Provide the (X, Y) coordinate of the cell's center where the given text is located.  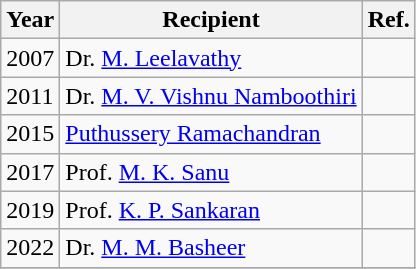
2022 (30, 248)
2011 (30, 96)
Prof. M. K. Sanu (211, 172)
2015 (30, 134)
Ref. (388, 20)
2017 (30, 172)
2019 (30, 210)
2007 (30, 58)
Dr. M. Leelavathy (211, 58)
Dr. M. V. Vishnu Namboothiri (211, 96)
Dr. M. M. Basheer (211, 248)
Recipient (211, 20)
Prof. K. P. Sankaran (211, 210)
Puthussery Ramachandran (211, 134)
Year (30, 20)
